Return [x, y] of the center of cell containing provided text 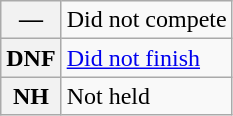
NH [31, 96]
— [31, 20]
Not held [146, 96]
DNF [31, 58]
Did not compete [146, 20]
Did not finish [146, 58]
